Extract the [X, Y] coordinate from the center of the cell holding the provided text.  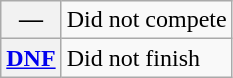
Did not finish [146, 58]
DNF [31, 58]
— [31, 20]
Did not compete [146, 20]
